Return (X, Y) of the center of cell containing provided text 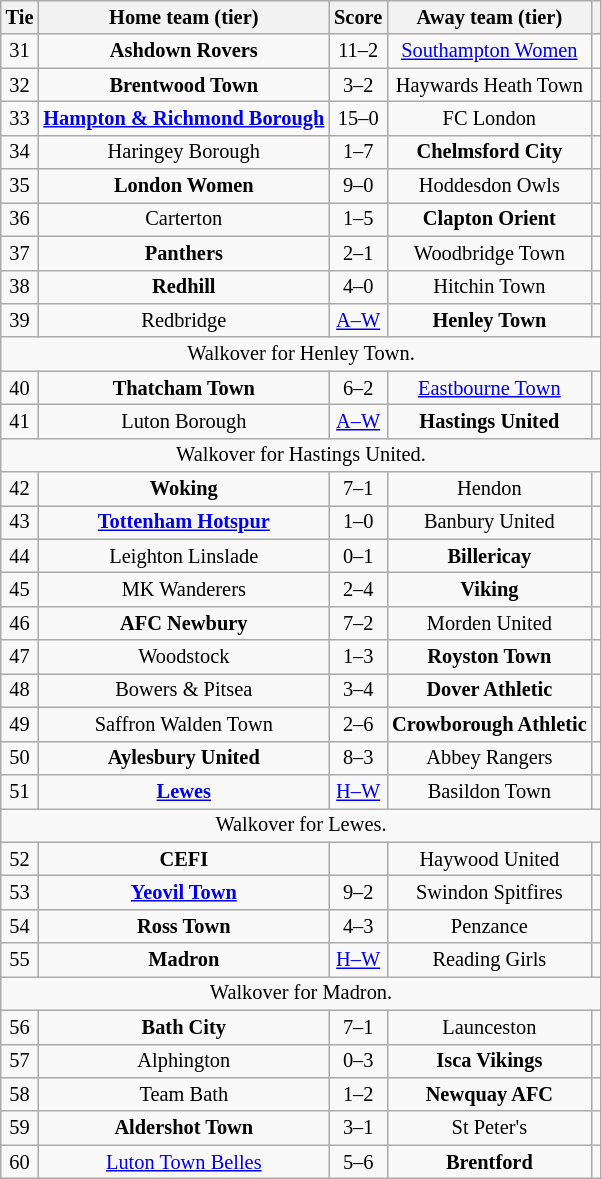
2–6 (358, 724)
Away team (tier) (489, 17)
36 (20, 219)
48 (20, 690)
Chelmsford City (489, 152)
Saffron Walden Town (184, 724)
Banbury United (489, 522)
Billericay (489, 556)
Madron (184, 960)
38 (20, 287)
55 (20, 960)
Alphington (184, 1061)
Team Bath (184, 1094)
Panthers (184, 253)
Hoddesdon Owls (489, 186)
Redhill (184, 287)
Royston Town (489, 657)
Walkover for Hastings United. (301, 455)
Carterton (184, 219)
AFC Newbury (184, 623)
57 (20, 1061)
Luton Town Belles (184, 1162)
MK Wanderers (184, 589)
3–1 (358, 1128)
Bath City (184, 1027)
Abbey Rangers (489, 758)
53 (20, 892)
37 (20, 253)
35 (20, 186)
1–7 (358, 152)
St Peter's (489, 1128)
8–3 (358, 758)
58 (20, 1094)
Tottenham Hotspur (184, 522)
4–3 (358, 926)
Swindon Spitfires (489, 892)
52 (20, 859)
Clapton Orient (489, 219)
Walkover for Madron. (301, 993)
Haywards Heath Town (489, 85)
50 (20, 758)
Woodstock (184, 657)
Crowborough Athletic (489, 724)
4–0 (358, 287)
Home team (tier) (184, 17)
Newquay AFC (489, 1094)
33 (20, 118)
Eastbourne Town (489, 388)
Brentford (489, 1162)
Walkover for Lewes. (301, 825)
Woodbridge Town (489, 253)
59 (20, 1128)
44 (20, 556)
0–3 (358, 1061)
1–5 (358, 219)
2–1 (358, 253)
Henley Town (489, 320)
7–2 (358, 623)
56 (20, 1027)
15–0 (358, 118)
Viking (489, 589)
40 (20, 388)
2–4 (358, 589)
Hendon (489, 489)
9–2 (358, 892)
39 (20, 320)
London Women (184, 186)
Redbridge (184, 320)
3–4 (358, 690)
51 (20, 791)
Thatcham Town (184, 388)
Basildon Town (489, 791)
Hitchin Town (489, 287)
11–2 (358, 51)
0–1 (358, 556)
31 (20, 51)
Yeovil Town (184, 892)
45 (20, 589)
1–3 (358, 657)
5–6 (358, 1162)
49 (20, 724)
Bowers & Pitsea (184, 690)
Haringey Borough (184, 152)
34 (20, 152)
Isca Vikings (489, 1061)
54 (20, 926)
Penzance (489, 926)
3–2 (358, 85)
47 (20, 657)
Aldershot Town (184, 1128)
CEFI (184, 859)
Reading Girls (489, 960)
Lewes (184, 791)
Walkover for Henley Town. (301, 354)
Leighton Linslade (184, 556)
Southampton Women (489, 51)
Hampton & Richmond Borough (184, 118)
1–0 (358, 522)
60 (20, 1162)
42 (20, 489)
Woking (184, 489)
46 (20, 623)
Brentwood Town (184, 85)
41 (20, 421)
32 (20, 85)
Ross Town (184, 926)
9–0 (358, 186)
FC London (489, 118)
43 (20, 522)
Dover Athletic (489, 690)
1–2 (358, 1094)
Ashdown Rovers (184, 51)
Luton Borough (184, 421)
Hastings United (489, 421)
Morden United (489, 623)
6–2 (358, 388)
Score (358, 17)
Launceston (489, 1027)
Tie (20, 17)
Aylesbury United (184, 758)
Haywood United (489, 859)
